Capture the cell that displays the provided text and extract its [x, y] central coordinate. 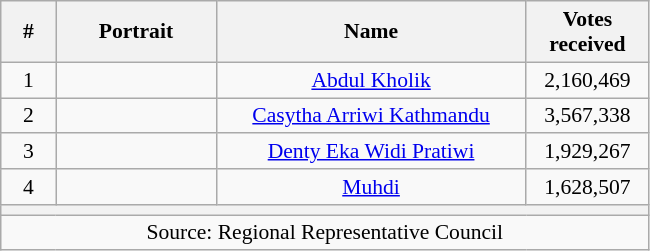
1,929,267 [588, 152]
Source: Regional Representative Council [325, 233]
1 [28, 80]
Portrait [136, 32]
3 [28, 152]
1,628,507 [588, 187]
# [28, 32]
Muhdi [371, 187]
Votes received [588, 32]
Name [371, 32]
4 [28, 187]
Casytha Arriwi Kathmandu [371, 116]
2,160,469 [588, 80]
Denty Eka Widi Pratiwi [371, 152]
2 [28, 116]
Abdul Kholik [371, 80]
3,567,338 [588, 116]
